For the text-containing cell, return its midpoint in (x, y) coordinate format. 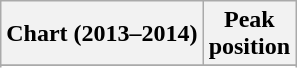
Peakposition (249, 34)
Chart (2013–2014) (102, 34)
